Locate the cell with the specified text and output its (x, y) center coordinate. 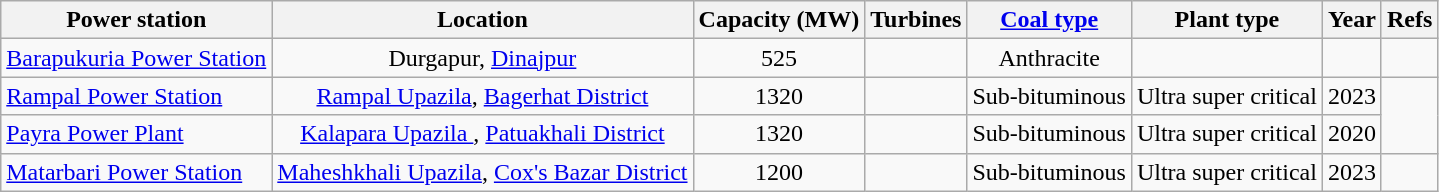
Capacity (MW) (779, 20)
Rampal Upazila, Bagerhat District (482, 96)
Kalapara Upazila , Patuakhali District (482, 134)
Barapukuria Power Station (136, 58)
Power station (136, 20)
Payra Power Plant (136, 134)
Durgapur, Dinajpur (482, 58)
Rampal Power Station (136, 96)
Anthracite (1049, 58)
Refs (1409, 20)
Matarbari Power Station (136, 172)
Location (482, 20)
2020 (1352, 134)
1200 (779, 172)
Year (1352, 20)
Turbines (916, 20)
Maheshkhali Upazila, Cox's Bazar District (482, 172)
525 (779, 58)
Plant type (1226, 20)
Coal type (1049, 20)
